Find where the given text appears and provide that cell's center as (x, y) coordinate. 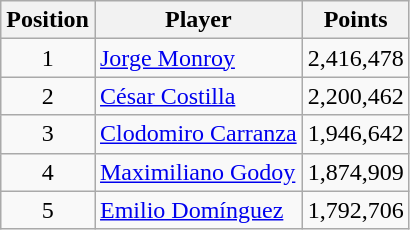
1,874,909 (356, 172)
Maximiliano Godoy (198, 172)
2 (48, 96)
4 (48, 172)
Position (48, 20)
1,792,706 (356, 210)
1,946,642 (356, 134)
1 (48, 58)
Player (198, 20)
Clodomiro Carranza (198, 134)
Points (356, 20)
3 (48, 134)
Emilio Domínguez (198, 210)
2,200,462 (356, 96)
Jorge Monroy (198, 58)
César Costilla (198, 96)
2,416,478 (356, 58)
5 (48, 210)
